Capture the cell that displays the provided text and extract its (x, y) central coordinate. 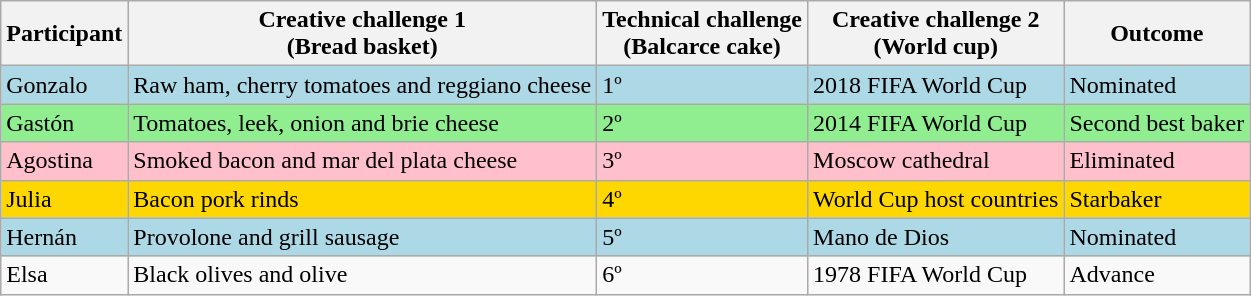
Mano de Dios (936, 237)
Eliminated (1157, 161)
Raw ham, cherry tomatoes and reggiano cheese (362, 85)
1978 FIFA World Cup (936, 275)
Starbaker (1157, 199)
Hernán (64, 237)
Bacon pork rinds (362, 199)
5º (702, 237)
1º (702, 85)
World Cup host countries (936, 199)
4º (702, 199)
2018 FIFA World Cup (936, 85)
3º (702, 161)
Julia (64, 199)
Gastón (64, 123)
Second best baker (1157, 123)
Smoked bacon and mar del plata cheese (362, 161)
Agostina (64, 161)
Black olives and olive (362, 275)
2º (702, 123)
Provolone and grill sausage (362, 237)
Gonzalo (64, 85)
Technical challenge(Balcarce cake) (702, 34)
Moscow cathedral (936, 161)
Advance (1157, 275)
Creative challenge 1(Bread basket) (362, 34)
2014 FIFA World Cup (936, 123)
Elsa (64, 275)
Tomatoes, leek, onion and brie cheese (362, 123)
Participant (64, 34)
Creative challenge 2(World cup) (936, 34)
6º (702, 275)
Outcome (1157, 34)
